Return [X, Y] of the center of cell containing provided text 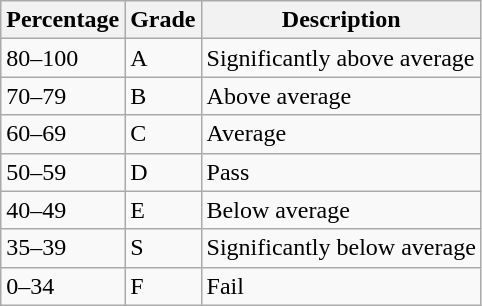
Fail [341, 286]
B [163, 96]
Percentage [63, 20]
Below average [341, 210]
D [163, 172]
C [163, 134]
40–49 [63, 210]
80–100 [63, 58]
E [163, 210]
Description [341, 20]
Pass [341, 172]
Significantly below average [341, 248]
F [163, 286]
S [163, 248]
Grade [163, 20]
A [163, 58]
Average [341, 134]
60–69 [63, 134]
0–34 [63, 286]
70–79 [63, 96]
Above average [341, 96]
50–59 [63, 172]
Significantly above average [341, 58]
35–39 [63, 248]
